Identify which cell holds the provided text, then report its [x, y] central coordinate. 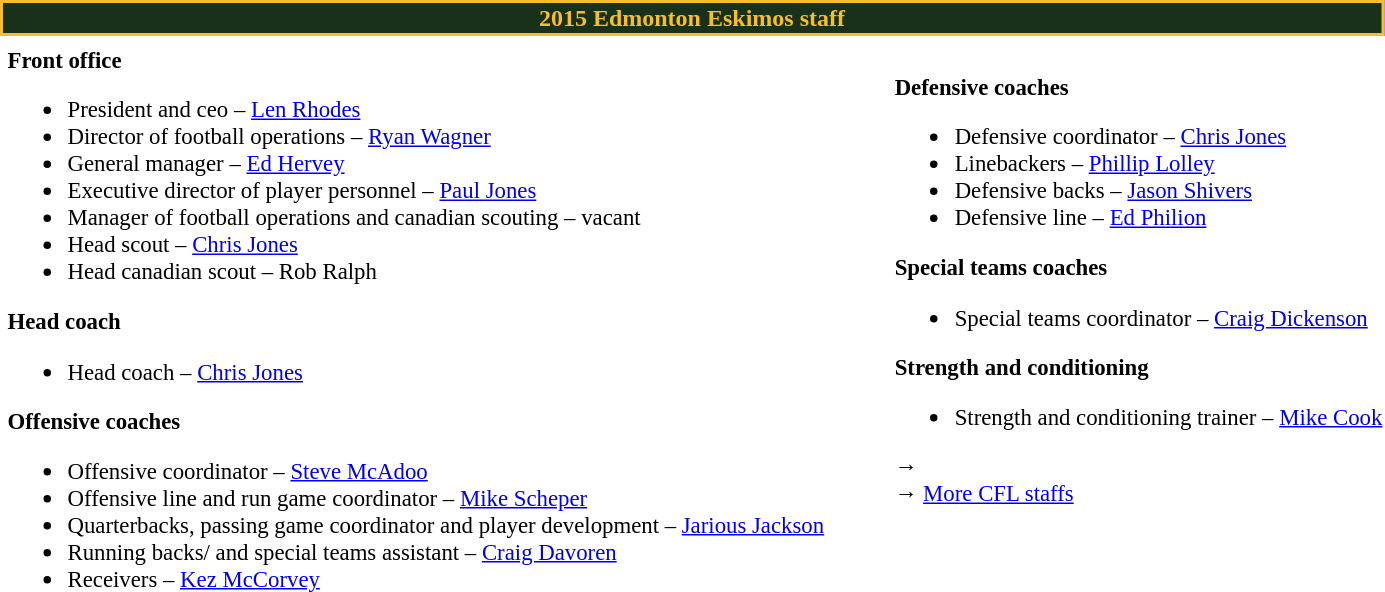
2015 Edmonton Eskimos staff [692, 18]
